Return the [X, Y] coordinate for the center point of the cell that contains the specified text.  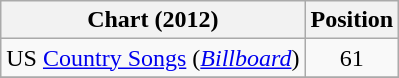
Chart (2012) [153, 20]
Position [352, 20]
61 [352, 58]
US Country Songs (Billboard) [153, 58]
